Capture the cell that displays the provided text and extract its (x, y) central coordinate. 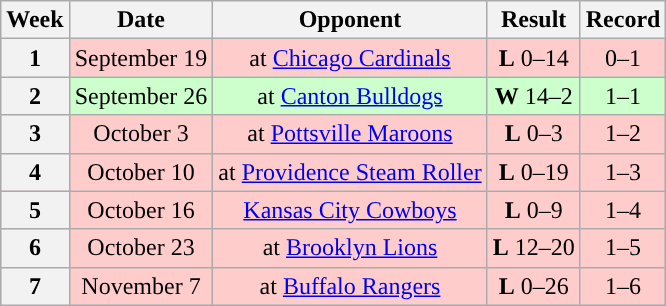
Date (141, 20)
Result (534, 20)
1 (35, 58)
4 (35, 172)
L 0–14 (534, 58)
1–1 (623, 96)
Week (35, 20)
Record (623, 20)
L 0–3 (534, 134)
2 (35, 96)
Kansas City Cowboys (350, 210)
September 26 (141, 96)
L 0–26 (534, 286)
L 0–19 (534, 172)
at Buffalo Rangers (350, 286)
October 23 (141, 248)
7 (35, 286)
0–1 (623, 58)
October 10 (141, 172)
6 (35, 248)
1–6 (623, 286)
October 16 (141, 210)
November 7 (141, 286)
L 0–9 (534, 210)
September 19 (141, 58)
1–5 (623, 248)
at Canton Bulldogs (350, 96)
at Brooklyn Lions (350, 248)
1–2 (623, 134)
Opponent (350, 20)
5 (35, 210)
at Chicago Cardinals (350, 58)
1–3 (623, 172)
3 (35, 134)
October 3 (141, 134)
L 12–20 (534, 248)
1–4 (623, 210)
W 14–2 (534, 96)
at Pottsville Maroons (350, 134)
at Providence Steam Roller (350, 172)
